For the text-containing cell, return its midpoint in [x, y] coordinate format. 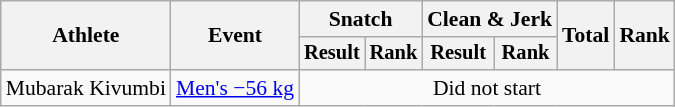
Snatch [360, 19]
Men's −56 kg [235, 88]
Clean & Jerk [490, 19]
Did not start [487, 88]
Event [235, 36]
Total [586, 36]
Mubarak Kivumbi [86, 88]
Athlete [86, 36]
